Extract the [x, y] coordinate from the center of the cell holding the provided text.  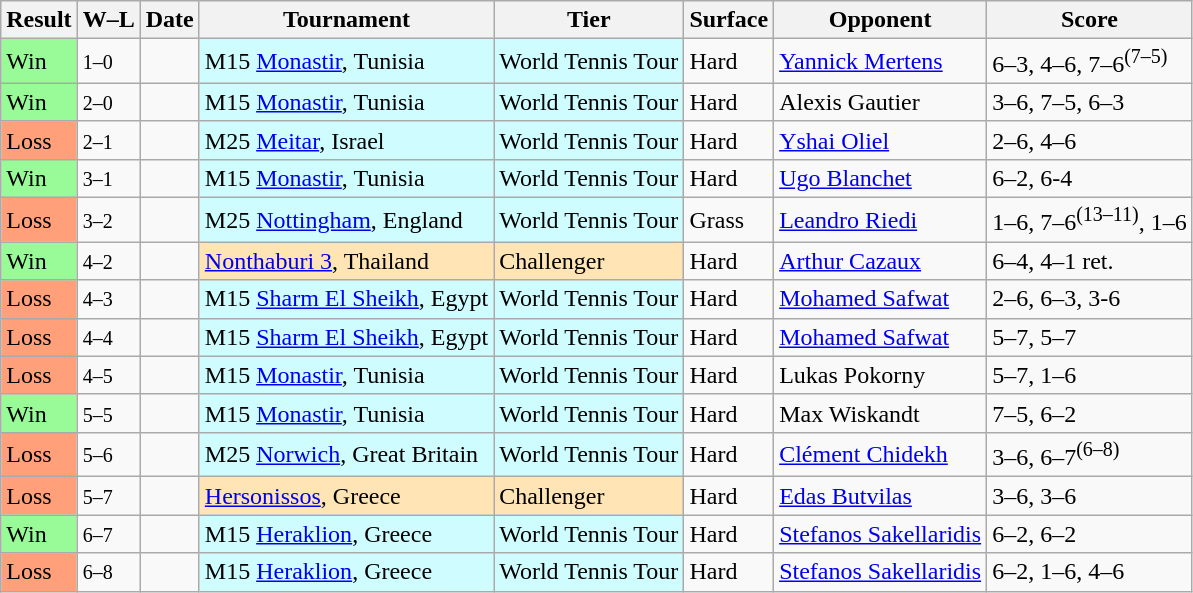
Tournament [346, 20]
5–6 [108, 454]
5–7, 5–7 [1090, 337]
3–6, 3–6 [1090, 496]
Score [1090, 20]
2–1 [108, 140]
Hersonissos, Greece [346, 496]
4–5 [108, 375]
4–3 [108, 299]
Edas Butvilas [880, 496]
6–2, 6–2 [1090, 534]
4–4 [108, 337]
3–1 [108, 178]
4–2 [108, 261]
M25 Norwich, Great Britain [346, 454]
Max Wiskandt [880, 413]
Clément Chidekh [880, 454]
Result [39, 20]
1–0 [108, 62]
Yshai Oliel [880, 140]
6–8 [108, 572]
Arthur Cazaux [880, 261]
M25 Nottingham, England [346, 220]
Ugo Blanchet [880, 178]
Alexis Gautier [880, 102]
5–7 [108, 496]
Yannick Mertens [880, 62]
Opponent [880, 20]
3–2 [108, 220]
7–5, 6–2 [1090, 413]
5–5 [108, 413]
6–2, 1–6, 4–6 [1090, 572]
Date [170, 20]
Grass [729, 220]
Leandro Riedi [880, 220]
6–4, 4–1 ret. [1090, 261]
6–3, 4–6, 7–6(7–5) [1090, 62]
2–6, 4–6 [1090, 140]
5–7, 1–6 [1090, 375]
Tier [589, 20]
Lukas Pokorny [880, 375]
M25 Meitar, Israel [346, 140]
6–7 [108, 534]
3–6, 7–5, 6–3 [1090, 102]
1–6, 7–6(13–11), 1–6 [1090, 220]
3–6, 6–7(6–8) [1090, 454]
2–6, 6–3, 3-6 [1090, 299]
6–2, 6-4 [1090, 178]
2–0 [108, 102]
W–L [108, 20]
Surface [729, 20]
Nonthaburi 3, Thailand [346, 261]
